For the text-containing cell, return its midpoint in [x, y] coordinate format. 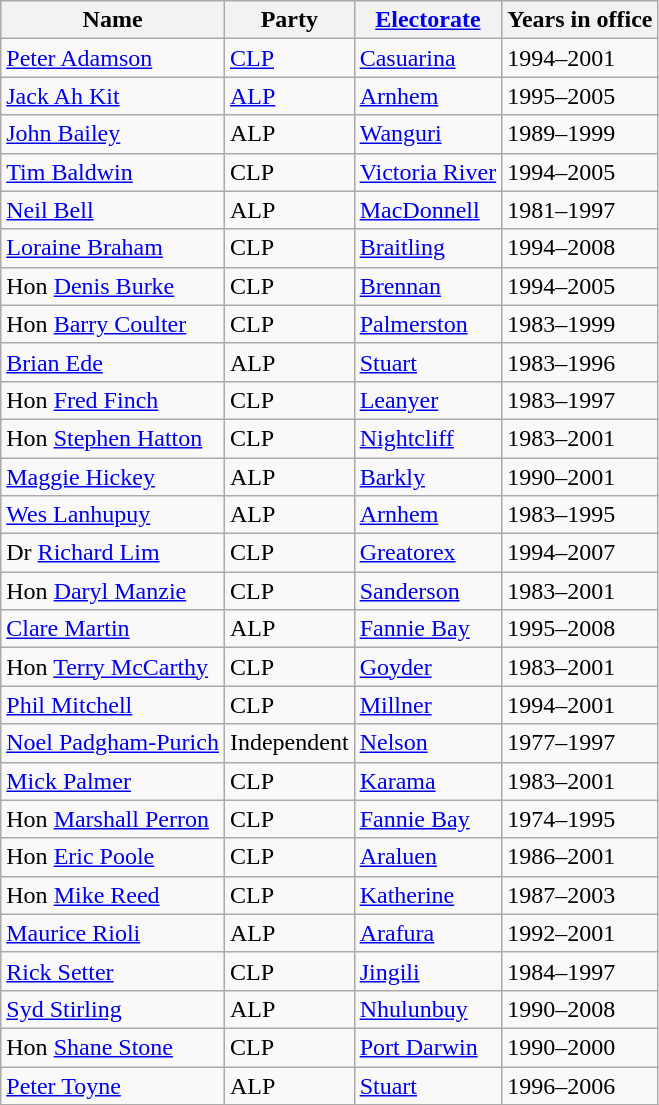
Hon Stephen Hatton [113, 438]
Rick Setter [113, 971]
1984–1997 [580, 971]
Arafura [428, 933]
Electorate [428, 20]
1990–2001 [580, 477]
Hon Mike Reed [113, 895]
Peter Toyne [113, 1085]
Jack Ah Kit [113, 96]
Braitling [428, 248]
Neil Bell [113, 210]
Phil Mitchell [113, 705]
1983–1995 [580, 515]
1990–2000 [580, 1047]
1989–1999 [580, 134]
1994–2008 [580, 248]
1995–2005 [580, 96]
1974–1995 [580, 819]
Name [113, 20]
Millner [428, 705]
Hon Eric Poole [113, 857]
1996–2006 [580, 1085]
Hon Shane Stone [113, 1047]
1990–2008 [580, 1009]
1992–2001 [580, 933]
Wanguri [428, 134]
Clare Martin [113, 629]
Noel Padgham-Purich [113, 743]
Nhulunbuy [428, 1009]
Maggie Hickey [113, 477]
Dr Richard Lim [113, 553]
Hon Terry McCarthy [113, 667]
Nightcliff [428, 438]
Loraine Braham [113, 248]
Goyder [428, 667]
Karama [428, 781]
Victoria River [428, 172]
Syd Stirling [113, 1009]
Hon Marshall Perron [113, 819]
Jingili [428, 971]
Hon Fred Finch [113, 400]
Casuarina [428, 58]
1981–1997 [580, 210]
MacDonnell [428, 210]
Katherine [428, 895]
Peter Adamson [113, 58]
Araluen [428, 857]
Wes Lanhupuy [113, 515]
Port Darwin [428, 1047]
Barkly [428, 477]
Independent [289, 743]
1977–1997 [580, 743]
Hon Denis Burke [113, 286]
Party [289, 20]
Brian Ede [113, 362]
Hon Daryl Manzie [113, 591]
Tim Baldwin [113, 172]
1987–2003 [580, 895]
Hon Barry Coulter [113, 324]
1983–1999 [580, 324]
Sanderson [428, 591]
1983–1996 [580, 362]
Maurice Rioli [113, 933]
John Bailey [113, 134]
1994–2007 [580, 553]
1986–2001 [580, 857]
1995–2008 [580, 629]
Brennan [428, 286]
Years in office [580, 20]
Nelson [428, 743]
Greatorex [428, 553]
Palmerston [428, 324]
Leanyer [428, 400]
1983–1997 [580, 400]
Mick Palmer [113, 781]
